Find where the given text appears and provide that cell's center as (X, Y) coordinate. 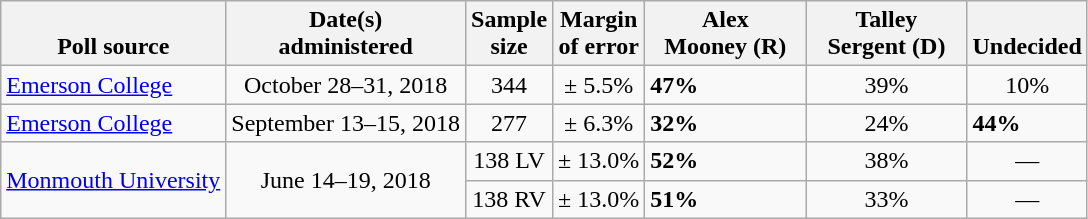
TalleySergent (D) (886, 34)
344 (510, 85)
138 RV (510, 199)
38% (886, 161)
32% (726, 123)
± 6.3% (599, 123)
Undecided (1027, 34)
138 LV (510, 161)
10% (1027, 85)
Date(s)administered (346, 34)
June 14–19, 2018 (346, 180)
AlexMooney (R) (726, 34)
24% (886, 123)
47% (726, 85)
Marginof error (599, 34)
Samplesize (510, 34)
39% (886, 85)
51% (726, 199)
52% (726, 161)
± 5.5% (599, 85)
Monmouth University (114, 180)
Poll source (114, 34)
33% (886, 199)
44% (1027, 123)
277 (510, 123)
October 28–31, 2018 (346, 85)
September 13–15, 2018 (346, 123)
